Capture the cell that displays the provided text and extract its [X, Y] central coordinate. 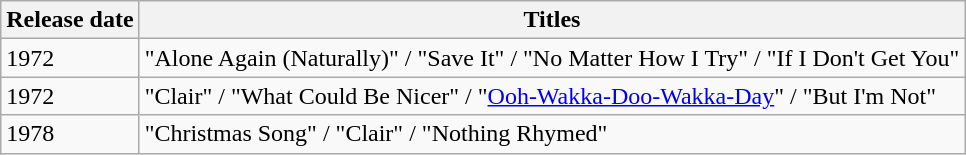
"Christmas Song" / "Clair" / "Nothing Rhymed" [552, 134]
"Clair" / "What Could Be Nicer" / "Ooh-Wakka-Doo-Wakka-Day" / "But I'm Not" [552, 96]
Titles [552, 20]
"Alone Again (Naturally)" / "Save It" / "No Matter How I Try" / "If I Don't Get You" [552, 58]
1978 [70, 134]
Release date [70, 20]
